Scan for the cell matching the given text and deliver its [x, y] coordinate at center. 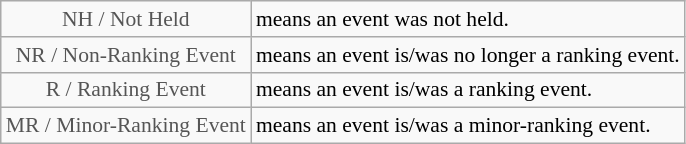
R / Ranking Event [126, 90]
means an event is/was a minor-ranking event. [468, 126]
NH / Not Held [126, 19]
NR / Non-Ranking Event [126, 55]
means an event is/was no longer a ranking event. [468, 55]
means an event is/was a ranking event. [468, 90]
MR / Minor-Ranking Event [126, 126]
means an event was not held. [468, 19]
